Extract the (x, y) coordinate from the center of the cell holding the provided text.  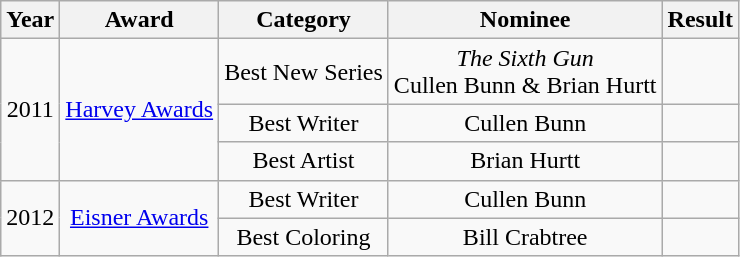
Award (140, 20)
Harvey Awards (140, 110)
Result (700, 20)
Nominee (525, 20)
Bill Crabtree (525, 237)
Best New Series (304, 72)
Eisner Awards (140, 218)
2011 (30, 110)
Year (30, 20)
2012 (30, 218)
Brian Hurtt (525, 161)
Best Artist (304, 161)
Best Coloring (304, 237)
The Sixth GunCullen Bunn & Brian Hurtt (525, 72)
Category (304, 20)
